From the cell containing the given text, extract its center point as (x, y) coordinate. 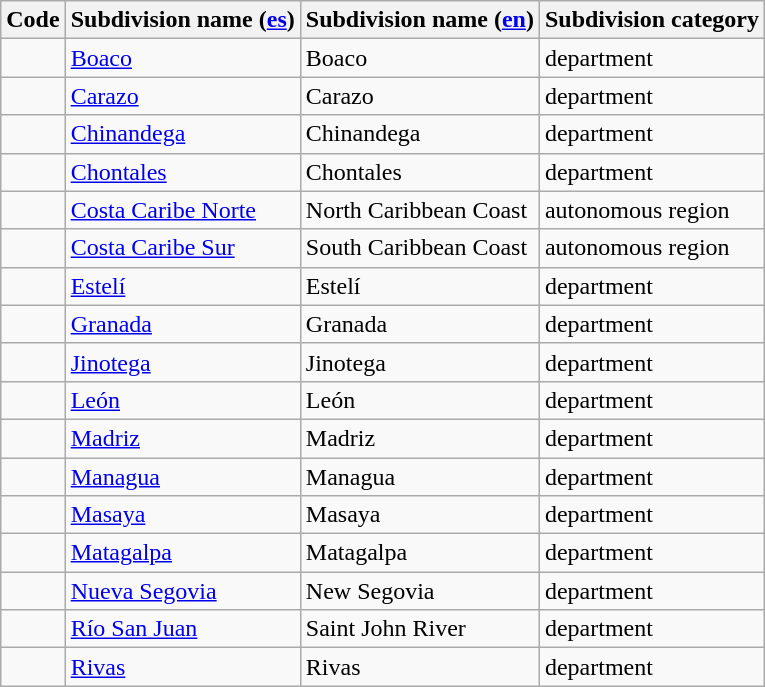
Saint John River (420, 629)
North Caribbean Coast (420, 210)
Costa Caribe Sur (182, 248)
Subdivision name (en) (420, 20)
Subdivision name (es) (182, 20)
Code (33, 20)
South Caribbean Coast (420, 248)
Río San Juan (182, 629)
Nueva Segovia (182, 591)
New Segovia (420, 591)
Subdivision category (652, 20)
Costa Caribe Norte (182, 210)
